Determine the (x, y) coordinate at the center of the cell enclosing the given text.  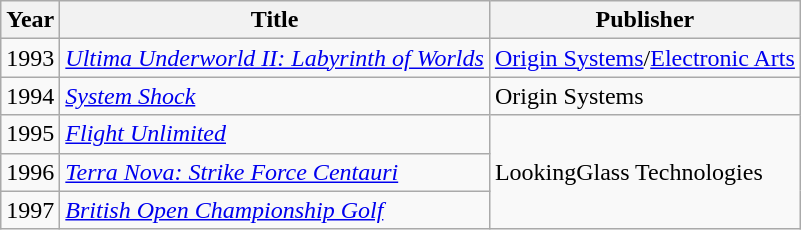
System Shock (275, 96)
Origin Systems/Electronic Arts (644, 58)
Year (30, 20)
Title (275, 20)
Ultima Underworld II: Labyrinth of Worlds (275, 58)
Flight Unlimited (275, 134)
1994 (30, 96)
1993 (30, 58)
Terra Nova: Strike Force Centauri (275, 172)
1995 (30, 134)
1996 (30, 172)
Publisher (644, 20)
Origin Systems (644, 96)
1997 (30, 210)
LookingGlass Technologies (644, 172)
British Open Championship Golf (275, 210)
